For the text-containing cell, return its midpoint in [X, Y] coordinate format. 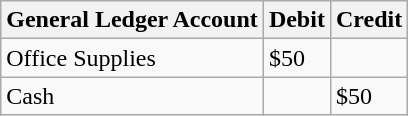
Credit [368, 20]
Office Supplies [132, 58]
Cash [132, 96]
General Ledger Account [132, 20]
Debit [296, 20]
